Return the [X, Y] coordinate for the center point of the cell that contains the specified text.  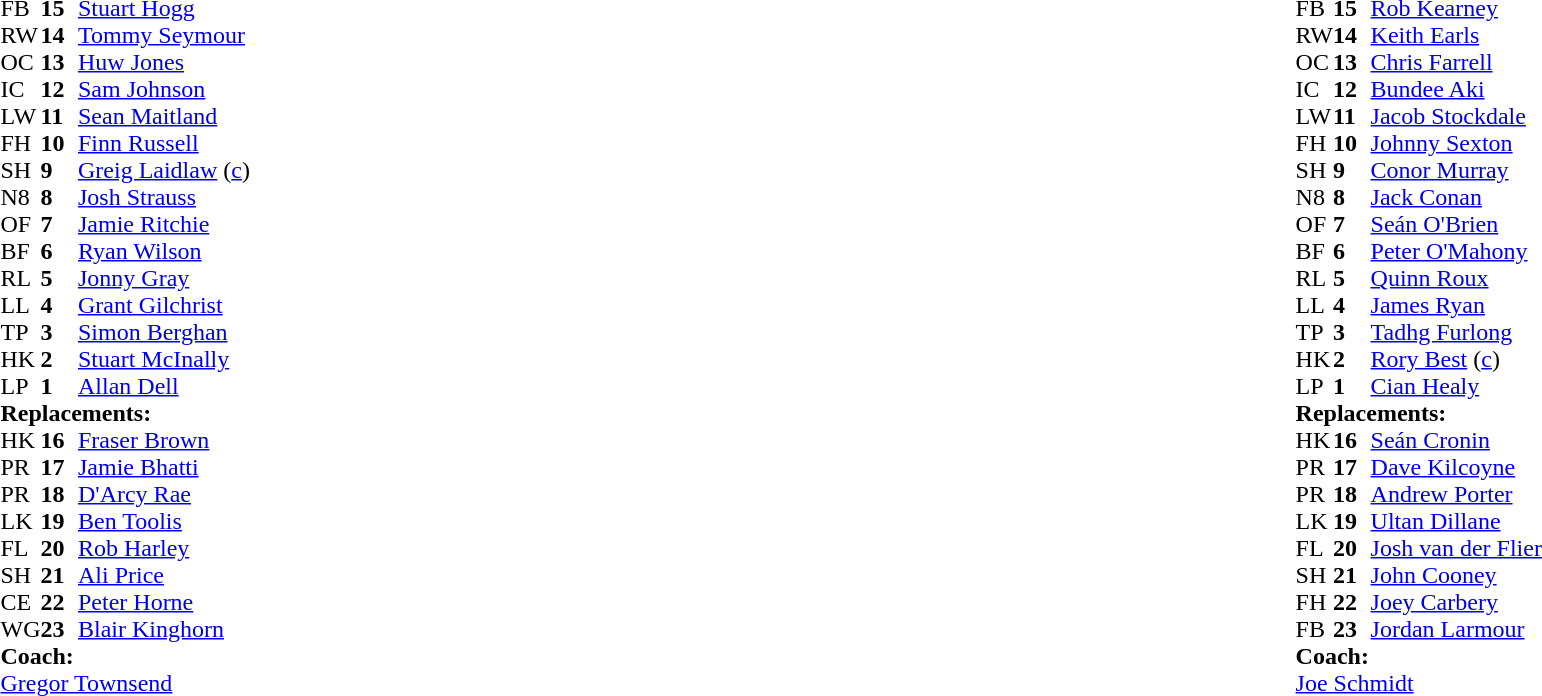
Seán Cronin [1456, 440]
Tommy Seymour [164, 36]
Rory Best (c) [1456, 360]
Seán O'Brien [1456, 224]
Ben Toolis [164, 522]
Jamie Bhatti [164, 468]
Blair Kinghorn [164, 630]
Cian Healy [1456, 386]
WG [20, 630]
Quinn Roux [1456, 278]
Allan Dell [164, 386]
Rob Harley [164, 548]
Jacob Stockdale [1456, 116]
Huw Jones [164, 62]
Andrew Porter [1456, 494]
D'Arcy Rae [164, 494]
Dave Kilcoyne [1456, 468]
Simon Berghan [164, 332]
Peter O'Mahony [1456, 252]
Ali Price [164, 576]
Josh Strauss [164, 198]
Johnny Sexton [1456, 144]
Tadhg Furlong [1456, 332]
Sam Johnson [164, 90]
Grant Gilchrist [164, 306]
Greig Laidlaw (c) [164, 170]
CE [20, 602]
John Cooney [1456, 576]
Sean Maitland [164, 116]
Fraser Brown [164, 440]
Bundee Aki [1456, 90]
Ultan Dillane [1456, 522]
Jamie Ritchie [164, 224]
Jordan Larmour [1456, 630]
Keith Earls [1456, 36]
Jack Conan [1456, 198]
Ryan Wilson [164, 252]
Finn Russell [164, 144]
Stuart McInally [164, 360]
FB [1315, 630]
Conor Murray [1456, 170]
Jonny Gray [164, 278]
Joey Carbery [1456, 602]
Josh van der Flier [1456, 548]
Chris Farrell [1456, 62]
Peter Horne [164, 602]
James Ryan [1456, 306]
